Locate the cell with the specified text and output its [X, Y] center coordinate. 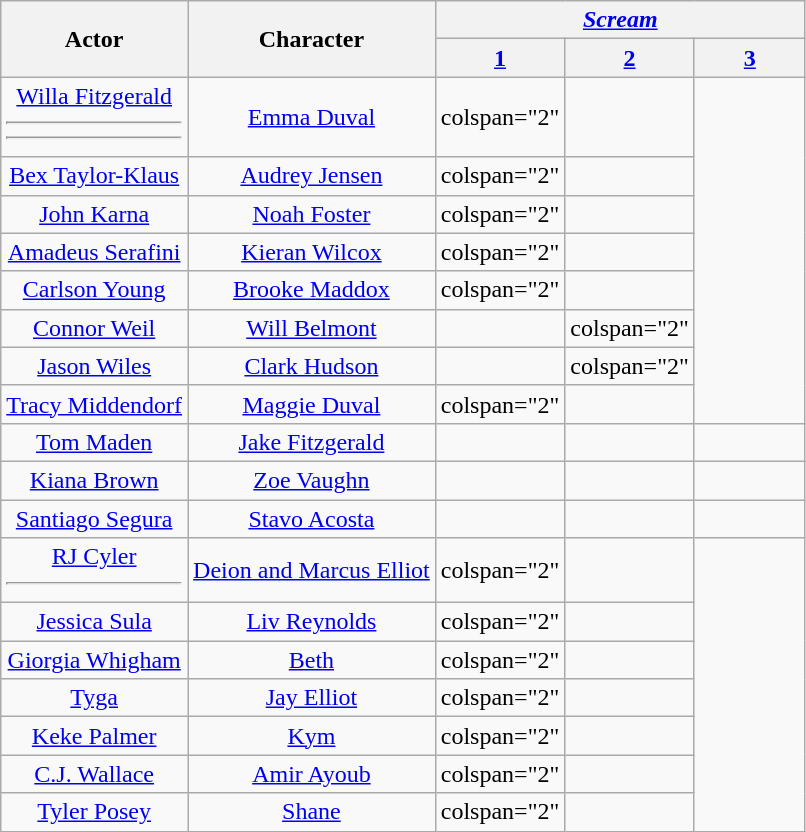
Brooke Maddox [312, 290]
Beth [312, 660]
Willa Fitzgerald [94, 117]
Tracy Middendorf [94, 404]
1 [500, 58]
Liv Reynolds [312, 622]
Noah Foster [312, 214]
Character [312, 39]
Bex Taylor-Klaus [94, 176]
Stavo Acosta [312, 519]
Actor [94, 39]
Kieran Wilcox [312, 252]
Giorgia Whigham [94, 660]
Clark Hudson [312, 366]
Shane [312, 812]
Scream [620, 20]
Kiana Brown [94, 480]
RJ Cyler [94, 570]
Jessica Sula [94, 622]
Amadeus Serafini [94, 252]
Amir Ayoub [312, 774]
Deion and Marcus Elliot [312, 570]
Tyga [94, 698]
Jay Elliot [312, 698]
Will Belmont [312, 328]
Santiago Segura [94, 519]
Tyler Posey [94, 812]
Maggie Duval [312, 404]
C.J. Wallace [94, 774]
Keke Palmer [94, 736]
Tom Maden [94, 442]
Jason Wiles [94, 366]
Audrey Jensen [312, 176]
Kym [312, 736]
Zoe Vaughn [312, 480]
2 [630, 58]
Connor Weil [94, 328]
John Karna [94, 214]
Jake Fitzgerald [312, 442]
Carlson Young [94, 290]
Emma Duval [312, 117]
3 [750, 58]
